Scan for the cell matching the given text and deliver its (x, y) coordinate at center. 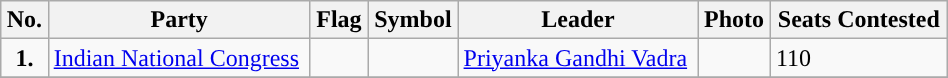
Priyanka Gandhi Vadra (578, 58)
Indian National Congress (179, 58)
No. (24, 20)
110 (858, 58)
1. (24, 58)
Party (179, 20)
Seats Contested (858, 20)
Symbol (413, 20)
Leader (578, 20)
Photo (734, 20)
Flag (339, 20)
